Return (X, Y) of the center of cell containing provided text 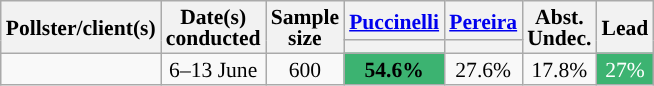
6–13 June (214, 68)
Date(s)conducted (214, 27)
Abst.Undec. (559, 27)
54.6% (394, 68)
Puccinelli (394, 20)
27% (626, 68)
Pollster/client(s) (81, 27)
27.6% (483, 68)
17.8% (559, 68)
Lead (626, 27)
600 (305, 68)
Samplesize (305, 27)
Pereira (483, 20)
